Determine the [X, Y] coordinate at the center of the cell enclosing the given text.  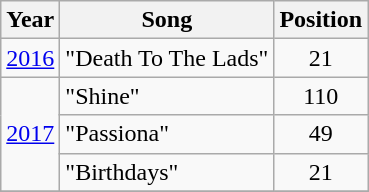
"Death To The Lads" [167, 58]
Position [321, 20]
49 [321, 134]
2016 [30, 58]
"Passiona" [167, 134]
110 [321, 96]
Year [30, 20]
"Shine" [167, 96]
2017 [30, 134]
Song [167, 20]
"Birthdays" [167, 172]
